Provide the [x, y] coordinate of the cell's center where the given text is located.  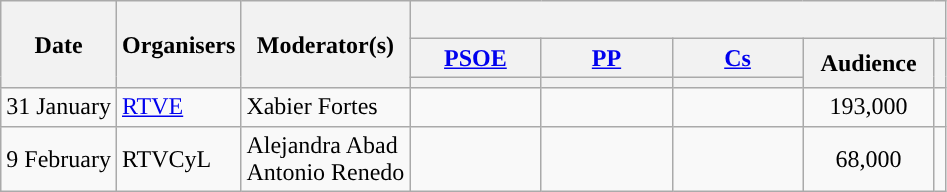
Date [59, 44]
Organisers [178, 44]
RTVE [178, 107]
RTVCyL [178, 158]
Alejandra AbadAntonio Renedo [326, 158]
9 February [59, 158]
Xabier Fortes [326, 107]
PSOE [476, 58]
PP [606, 58]
Cs [738, 58]
68,000 [868, 158]
Moderator(s) [326, 44]
Audience [868, 64]
31 January [59, 107]
193,000 [868, 107]
